Provide the (x, y) coordinate of the cell's center where the given text is located.  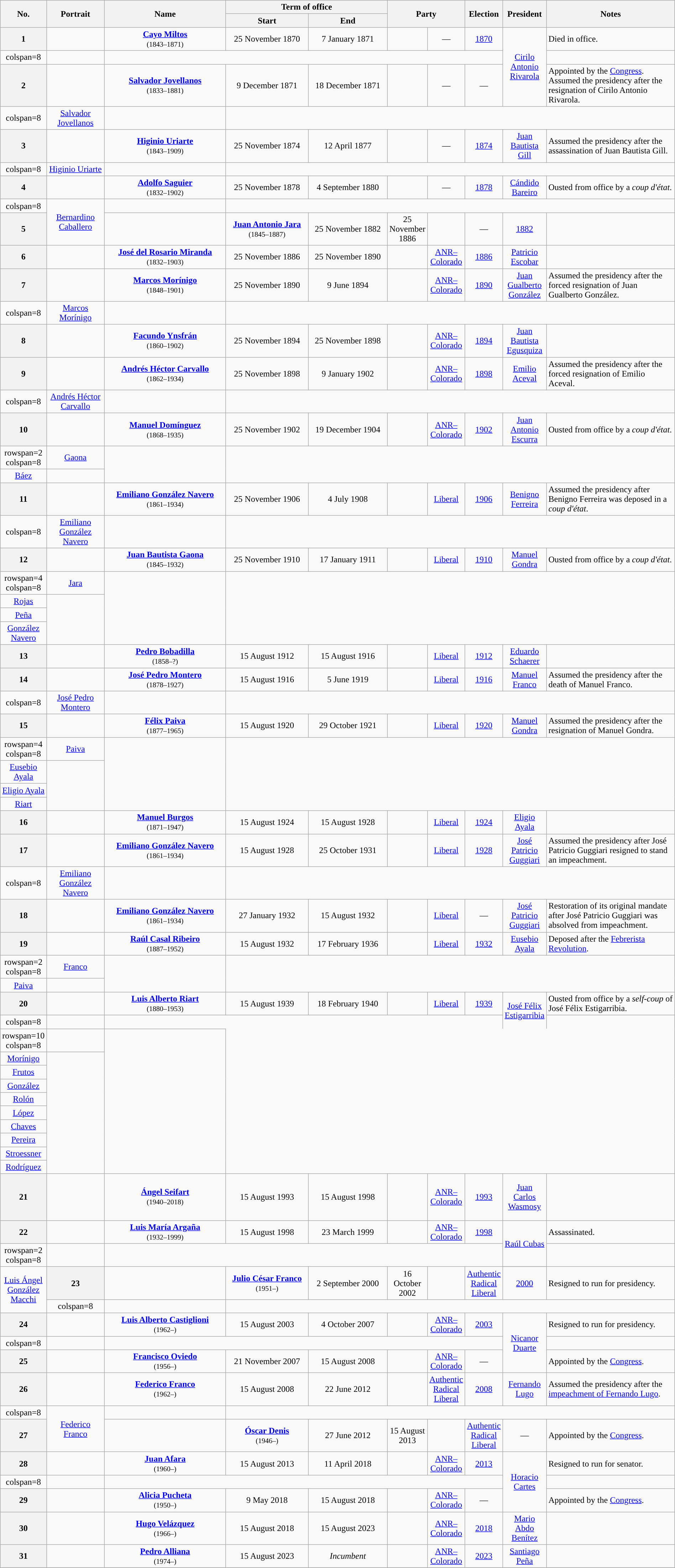
9 (23, 374)
2023 (484, 1556)
30 (23, 1528)
9 January 1902 (348, 374)
25 November 1874 (267, 146)
9 June 1894 (348, 285)
José Félix Estigarribia (525, 1010)
Jara (75, 583)
Restoration of its original mandate after José Patricio Guggiari was absolved from impeachment. (611, 916)
Salvador Jovellanos(1833–1881) (165, 85)
Raúl Cubas (525, 1243)
Santiago Peña (525, 1556)
González (23, 1086)
20 (23, 1004)
Assumed the presidency after Benigno Ferreira was deposed in a coup d'état. (611, 499)
15 August 1920 (267, 726)
Juan Gualberto González (525, 285)
Deposed after the Febrerista Revolution. (611, 944)
1894 (484, 341)
Luis Ángel González Macchi (23, 1290)
Adolfo Saguier(1832–1902) (165, 187)
Manuel Burgos(1871–1947) (165, 822)
Luis María Argaña(1932–1999) (165, 1232)
2008 (484, 1389)
Party (426, 14)
Mario Abdo Benítez (525, 1528)
Assumed the presidency after the impeachment of Fernando Lugo. (611, 1389)
25 October 1931 (348, 850)
Notes (611, 14)
Salvador Jovellanos (75, 118)
25 November 1882 (348, 229)
27 January 1932 (267, 916)
1916 (484, 679)
4 October 2007 (348, 1325)
22 (23, 1232)
25 November 1870 (267, 39)
Federico Franco (75, 1429)
Higinio Uriarte(1843–1909) (165, 146)
Manuel Domínguez(1868–1935) (165, 430)
Luis Alberto Riart(1880–1953) (165, 1004)
Peña (23, 615)
18 December 1871 (348, 85)
Assumed the presidency after the death of Manuel Franco. (611, 679)
Eduardo Schaerer (525, 656)
7 (23, 285)
1993 (484, 1197)
Marcos Morínigo (75, 313)
rowspan=10 colspan=8 (23, 1040)
9 May 2018 (267, 1500)
1902 (484, 430)
17 February 1936 (348, 944)
13 (23, 656)
Félix Paiva(1877–1965) (165, 726)
Raúl Casal Ribeiro(1887–1952) (165, 944)
15 August 1912 (267, 656)
Benigno Ferreira (525, 499)
1920 (484, 726)
1939 (484, 1004)
Higinio Uriarte (75, 169)
Assumed the presidency after the forced resignation of Juan Gualberto González. (611, 285)
Juan Bautista Egusquiza (525, 341)
29 October 1921 (348, 726)
18 (23, 916)
1874 (484, 146)
15 August 1924 (267, 822)
1 (23, 39)
Chaves (23, 1126)
5 June 1919 (348, 679)
Báez (23, 476)
1890 (484, 285)
2013 (484, 1463)
4 (23, 187)
25 November 1902 (267, 430)
4 September 1880 (348, 187)
Federico Franco(1962–) (165, 1389)
6 (23, 257)
Term of office (307, 7)
1924 (484, 822)
Andrés Héctor Carvallo(1862–1934) (165, 374)
22 June 2012 (348, 1389)
8 (23, 341)
Election (484, 14)
Hugo Velázquez(1966–) (165, 1528)
Name (165, 14)
Bernardino Caballero (75, 222)
Ángel Seifart(1940–2018) (165, 1197)
9 December 1871 (267, 85)
Pedro Bobadilla(1858–?) (165, 656)
Rodríguez (23, 1167)
27 (23, 1436)
21 (23, 1197)
10 (23, 430)
Pereira (23, 1140)
1906 (484, 499)
Luis Alberto Castiglioni(1962–) (165, 1325)
31 (23, 1556)
1928 (484, 850)
Died in office. (611, 39)
Franco (75, 967)
Rojas (23, 601)
Stroessner (23, 1153)
29 (23, 1500)
Andrés Héctor Carvallo (75, 401)
12 April 1877 (348, 146)
7 January 1871 (348, 39)
1998 (484, 1232)
27 June 2012 (348, 1436)
25 November 1910 (267, 559)
17 (23, 850)
2 (23, 85)
1870 (484, 39)
Morínigo (23, 1059)
24 (23, 1325)
Cándido Bareiro (525, 187)
23 (75, 1283)
2003 (484, 1325)
21 November 2007 (267, 1362)
1898 (484, 374)
Emilio Aceval (525, 374)
15 (23, 726)
Fernando Lugo (525, 1389)
Ousted from office by a self-coup of José Félix Estigarribia. (611, 1004)
11 April 2018 (348, 1463)
Juan Bautista Gill (525, 146)
Frutos (23, 1072)
José Pedro Montero(1878–1927) (165, 679)
2000 (525, 1283)
Nicanor Duarte (525, 1343)
19 December 1904 (348, 430)
Marcos Morínigo(1848–1901) (165, 285)
José del Rosario Miranda(1832–1903) (165, 257)
17 January 1911 (348, 559)
End (348, 21)
1912 (484, 656)
12 (23, 559)
15 August 1939 (267, 1004)
No. (23, 14)
26 (23, 1389)
18 February 1940 (348, 1004)
Portrait (75, 14)
Assumed the presidency after the resignation of Manuel Gondra. (611, 726)
16 (23, 822)
1910 (484, 559)
15 August 1993 (267, 1197)
Juan Antonio Jara(1845–1887) (267, 229)
1886 (484, 257)
Resigned to run for senator. (611, 1463)
Óscar Denis(1946–) (267, 1436)
Assumed the presidency after José Patricio Guggiari resigned to stand an impeachment. (611, 850)
Assassinated. (611, 1232)
4 July 1908 (348, 499)
25 November 1906 (267, 499)
Assumed the presidency after the assassination of Juan Bautista Gill. (611, 146)
Patricio Escobar (525, 257)
Start (267, 21)
16 October 2002 (407, 1283)
11 (23, 499)
25 November 1878 (267, 187)
2 September 2000 (348, 1283)
Julio César Franco(1951–) (267, 1283)
Cirilo Antonio Rivarola (525, 67)
Facundo Ynsfrán(1860–1902) (165, 341)
23 March 1999 (348, 1232)
Juan Antonio Escurra (525, 430)
Juan Bautista Gaona(1845–1932) (165, 559)
Appointed by the Congress. Assumed the presidency after the resignation of Cirilo Antonio Rivarola. (611, 85)
Juan Afara(1960–) (165, 1463)
Alicia Pucheta(1950–) (165, 1500)
19 (23, 944)
Riart (23, 804)
Pedro Alliana(1974–) (165, 1556)
15 August 2003 (267, 1325)
28 (23, 1463)
President (525, 14)
Cayo Miltos(1843–1871) (165, 39)
Rolón (23, 1099)
Assumed the presidency after the forced resignation of Emilio Aceval. (611, 374)
25 November 1894 (267, 341)
López (23, 1113)
14 (23, 679)
José Pedro Montero (75, 703)
Gaona (75, 458)
Francisco Oviedo(1956–) (165, 1362)
Horacio Cartes (525, 1482)
Incumbent (348, 1556)
Juan Carlos Wasmosy (525, 1197)
25 (23, 1362)
3 (23, 146)
2018 (484, 1528)
1878 (484, 187)
Manuel Franco (525, 679)
5 (23, 229)
1932 (484, 944)
González Navero (23, 633)
1882 (525, 229)
